Capture the cell that displays the provided text and extract its [X, Y] central coordinate. 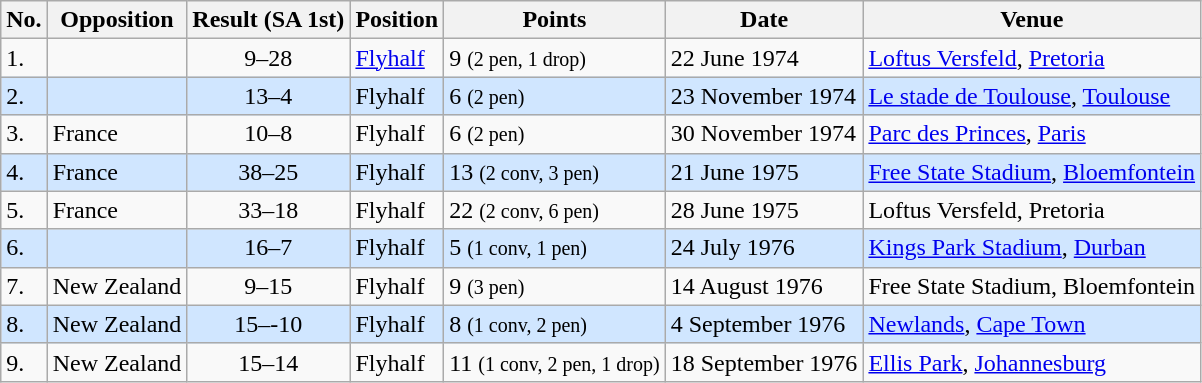
9 (3 pen) [555, 286]
22 (2 conv, 6 pen) [555, 210]
9–28 [268, 58]
22 June 1974 [764, 58]
30 November 1974 [764, 134]
5. [24, 210]
11 (1 conv, 2 pen, 1 drop) [555, 362]
38–25 [268, 172]
3. [24, 134]
15–14 [268, 362]
10–8 [268, 134]
Opposition [117, 20]
5 (1 conv, 1 pen) [555, 248]
No. [24, 20]
4. [24, 172]
Ellis Park, Johannesburg [1032, 362]
23 November 1974 [764, 96]
Result (SA 1st) [268, 20]
9 (2 pen, 1 drop) [555, 58]
28 June 1975 [764, 210]
18 September 1976 [764, 362]
8. [24, 324]
24 July 1976 [764, 248]
9–15 [268, 286]
9. [24, 362]
8 (1 conv, 2 pen) [555, 324]
Newlands, Cape Town [1032, 324]
14 August 1976 [764, 286]
Kings Park Stadium, Durban [1032, 248]
1. [24, 58]
4 September 1976 [764, 324]
Position [397, 20]
Points [555, 20]
7. [24, 286]
21 June 1975 [764, 172]
Parc des Princes, Paris [1032, 134]
Date [764, 20]
13–4 [268, 96]
16–7 [268, 248]
15–-10 [268, 324]
Le stade de Toulouse, Toulouse [1032, 96]
Venue [1032, 20]
2. [24, 96]
6. [24, 248]
33–18 [268, 210]
13 (2 conv, 3 pen) [555, 172]
